Detect which cell encompasses the target text, then output its (x, y) center coordinate. 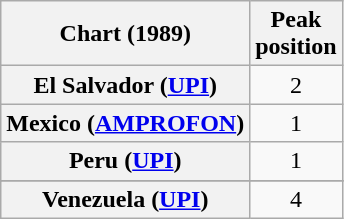
2 (296, 85)
4 (296, 199)
El Salvador (UPI) (126, 85)
Peru (UPI) (126, 161)
Mexico (AMPROFON) (126, 123)
Peakposition (296, 34)
Chart (1989) (126, 34)
Venezuela (UPI) (126, 199)
